Detect which cell encompasses the target text, then output its (X, Y) center coordinate. 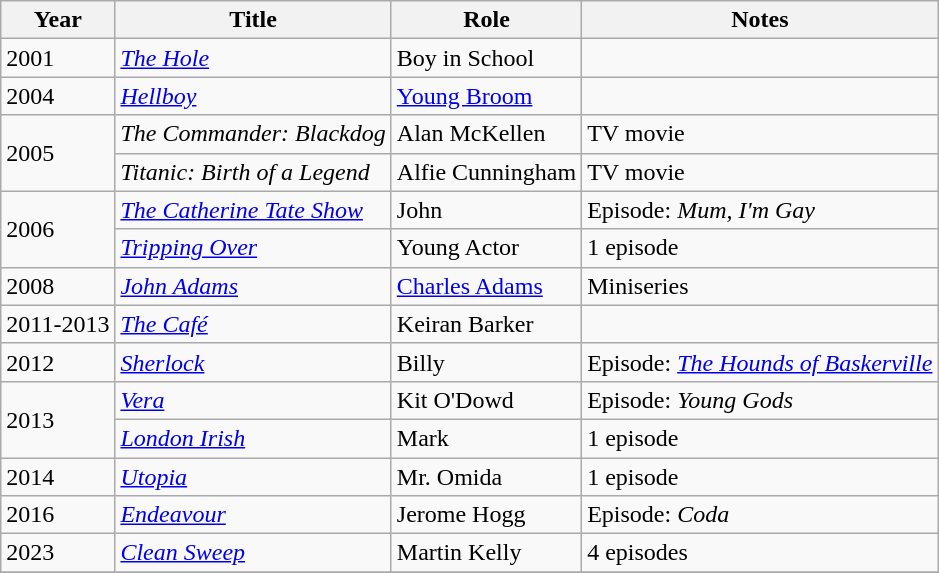
Boy in School (486, 58)
Miniseries (760, 286)
Sherlock (253, 362)
Mr. Omida (486, 477)
Mark (486, 438)
2012 (58, 362)
Titanic: Birth of a Legend (253, 172)
Hellboy (253, 96)
Episode: Young Gods (760, 400)
Episode: The Hounds of Baskerville (760, 362)
2014 (58, 477)
2004 (58, 96)
2008 (58, 286)
Young Actor (486, 248)
Year (58, 20)
Utopia (253, 477)
Charles Adams (486, 286)
The Café (253, 324)
Martin Kelly (486, 553)
The Hole (253, 58)
Episode: Mum, I'm Gay (760, 210)
2016 (58, 515)
Vera (253, 400)
2006 (58, 229)
The Commander: Blackdog (253, 134)
Alfie Cunningham (486, 172)
The Catherine Tate Show (253, 210)
2013 (58, 419)
John (486, 210)
Jerome Hogg (486, 515)
Title (253, 20)
Tripping Over (253, 248)
Young Broom (486, 96)
4 episodes (760, 553)
Kit O'Dowd (486, 400)
Role (486, 20)
Endeavour (253, 515)
Alan McKellen (486, 134)
2001 (58, 58)
2005 (58, 153)
London Irish (253, 438)
Episode: Coda (760, 515)
Billy (486, 362)
Notes (760, 20)
John Adams (253, 286)
2011-2013 (58, 324)
2023 (58, 553)
Clean Sweep (253, 553)
Keiran Barker (486, 324)
